Provide the (X, Y) coordinate of the cell's center where the given text is located.  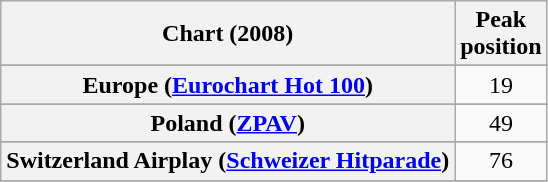
76 (501, 161)
Europe (Eurochart Hot 100) (228, 85)
Peakposition (501, 34)
19 (501, 85)
Poland (ZPAV) (228, 123)
49 (501, 123)
Chart (2008) (228, 34)
Switzerland Airplay (Schweizer Hitparade) (228, 161)
